Locate the cell with the specified text and output its [X, Y] center coordinate. 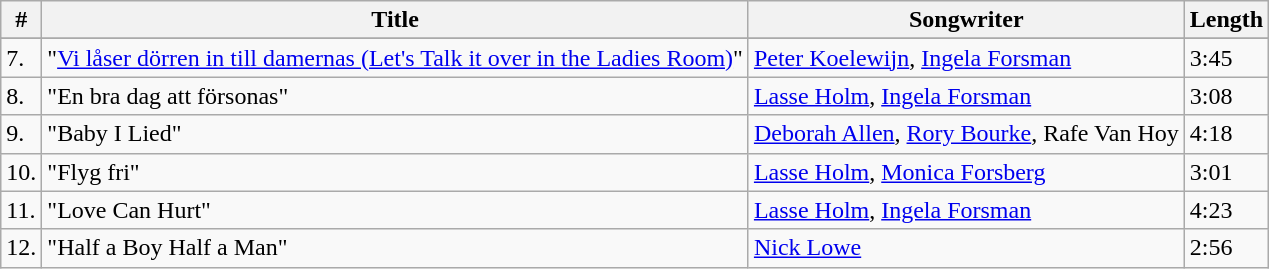
Songwriter [966, 20]
Lasse Holm, Monica Forsberg [966, 172]
"Baby I Lied" [396, 134]
"Flyg fri" [396, 172]
4:23 [1226, 210]
"Half a Boy Half a Man" [396, 248]
# [22, 20]
"En bra dag att försonas" [396, 96]
12. [22, 248]
3:08 [1226, 96]
7. [22, 58]
"Love Can Hurt" [396, 210]
Length [1226, 20]
9. [22, 134]
Peter Koelewijn, Ingela Forsman [966, 58]
Title [396, 20]
10. [22, 172]
Deborah Allen, Rory Bourke, Rafe Van Hoy [966, 134]
8. [22, 96]
3:01 [1226, 172]
3:45 [1226, 58]
2:56 [1226, 248]
"Vi låser dörren in till damernas (Let's Talk it over in the Ladies Room)" [396, 58]
4:18 [1226, 134]
Nick Lowe [966, 248]
11. [22, 210]
